Output the [X, Y] coordinate of the center of the cell containing the given text.  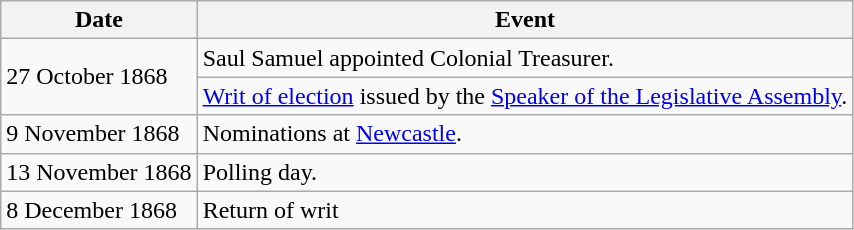
13 November 1868 [99, 172]
9 November 1868 [99, 134]
27 October 1868 [99, 77]
8 December 1868 [99, 210]
Writ of election issued by the Speaker of the Legislative Assembly. [525, 96]
Nominations at Newcastle. [525, 134]
Date [99, 20]
Polling day. [525, 172]
Return of writ [525, 210]
Saul Samuel appointed Colonial Treasurer. [525, 58]
Event [525, 20]
